Locate the cell with the specified text and output its (X, Y) center coordinate. 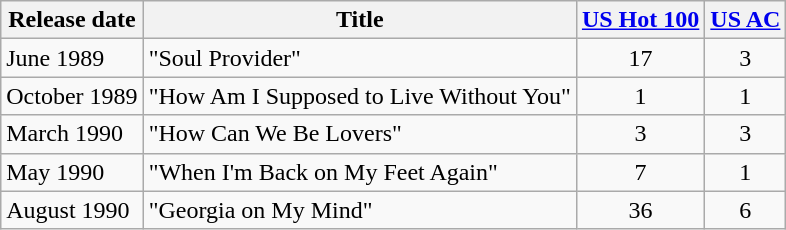
US Hot 100 (640, 20)
Title (360, 20)
"Georgia on My Mind" (360, 210)
August 1990 (72, 210)
March 1990 (72, 134)
"When I'm Back on My Feet Again" (360, 172)
Release date (72, 20)
17 (640, 58)
36 (640, 210)
"How Am I Supposed to Live Without You" (360, 96)
June 1989 (72, 58)
US AC (746, 20)
"How Can We Be Lovers" (360, 134)
May 1990 (72, 172)
6 (746, 210)
October 1989 (72, 96)
7 (640, 172)
"Soul Provider" (360, 58)
